Find where the given text appears and provide that cell's center as (X, Y) coordinate. 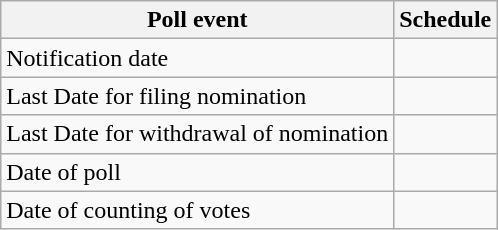
Poll event (198, 20)
Schedule (446, 20)
Last Date for withdrawal of nomination (198, 134)
Last Date for filing nomination (198, 96)
Notification date (198, 58)
Date of counting of votes (198, 210)
Date of poll (198, 172)
